Output the (x, y) coordinate of the center of the cell containing the given text.  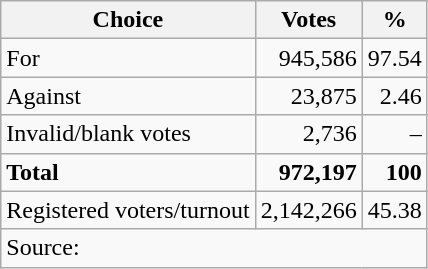
2,736 (308, 134)
% (394, 20)
Votes (308, 20)
23,875 (308, 96)
For (128, 58)
97.54 (394, 58)
Total (128, 172)
972,197 (308, 172)
100 (394, 172)
Choice (128, 20)
945,586 (308, 58)
Against (128, 96)
45.38 (394, 210)
– (394, 134)
Invalid/blank votes (128, 134)
2.46 (394, 96)
Source: (214, 248)
2,142,266 (308, 210)
Registered voters/turnout (128, 210)
